Extract the [X, Y] coordinate from the center of the cell holding the provided text.  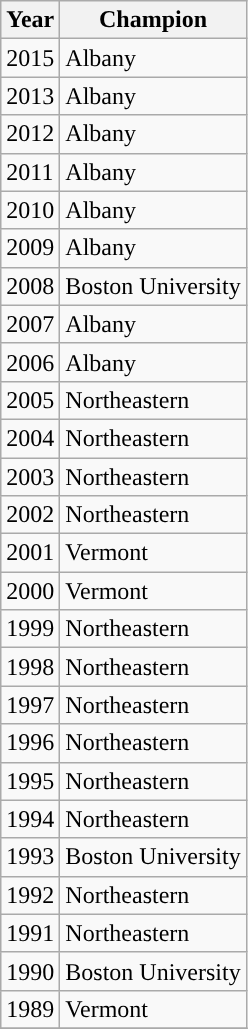
Year [30, 20]
1999 [30, 629]
2015 [30, 58]
2005 [30, 400]
Champion [153, 20]
2003 [30, 477]
1995 [30, 781]
2011 [30, 172]
1991 [30, 933]
2012 [30, 134]
2013 [30, 96]
2001 [30, 553]
1992 [30, 895]
2006 [30, 362]
2008 [30, 286]
2009 [30, 248]
1997 [30, 705]
2002 [30, 515]
1994 [30, 819]
1998 [30, 667]
2007 [30, 324]
1990 [30, 971]
2010 [30, 210]
1989 [30, 1009]
2000 [30, 591]
1993 [30, 857]
2004 [30, 438]
1996 [30, 743]
